Provide the (X, Y) coordinate of the cell's center where the given text is located.  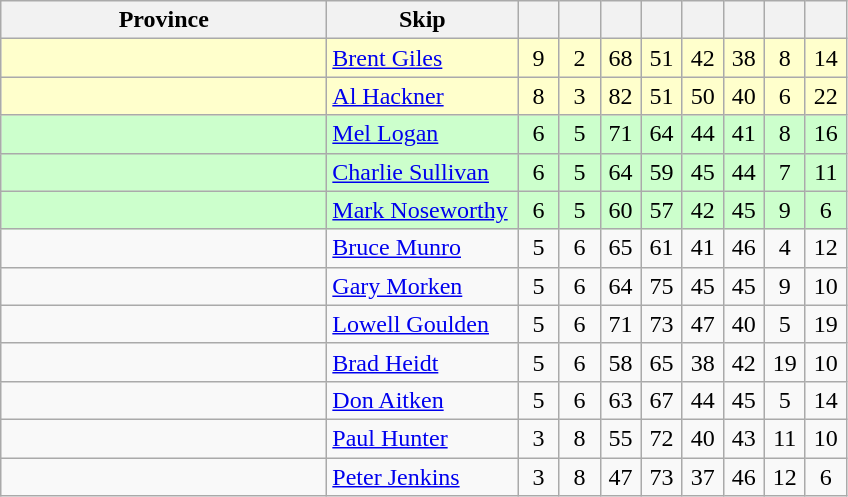
Province (164, 20)
4 (784, 248)
58 (620, 362)
Don Aitken (422, 400)
63 (620, 400)
2 (580, 58)
22 (826, 96)
72 (662, 438)
Brad Heidt (422, 362)
Charlie Sullivan (422, 172)
Lowell Goulden (422, 324)
43 (744, 438)
60 (620, 210)
67 (662, 400)
7 (784, 172)
68 (620, 58)
82 (620, 96)
50 (702, 96)
Bruce Munro (422, 248)
Mel Logan (422, 134)
Gary Morken (422, 286)
Paul Hunter (422, 438)
59 (662, 172)
Peter Jenkins (422, 477)
16 (826, 134)
Mark Noseworthy (422, 210)
37 (702, 477)
55 (620, 438)
61 (662, 248)
Brent Giles (422, 58)
Al Hackner (422, 96)
75 (662, 286)
57 (662, 210)
Skip (422, 20)
